Find where the given text appears and provide that cell's center as (X, Y) coordinate. 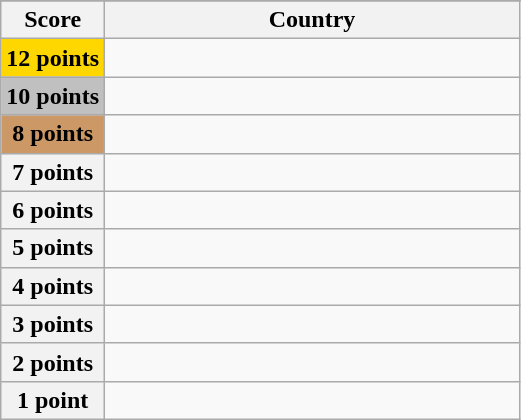
1 point (53, 400)
3 points (53, 324)
5 points (53, 248)
4 points (53, 286)
7 points (53, 172)
Country (312, 20)
6 points (53, 210)
12 points (53, 58)
Score (53, 20)
10 points (53, 96)
8 points (53, 134)
2 points (53, 362)
